For the text-containing cell, return its midpoint in (x, y) coordinate format. 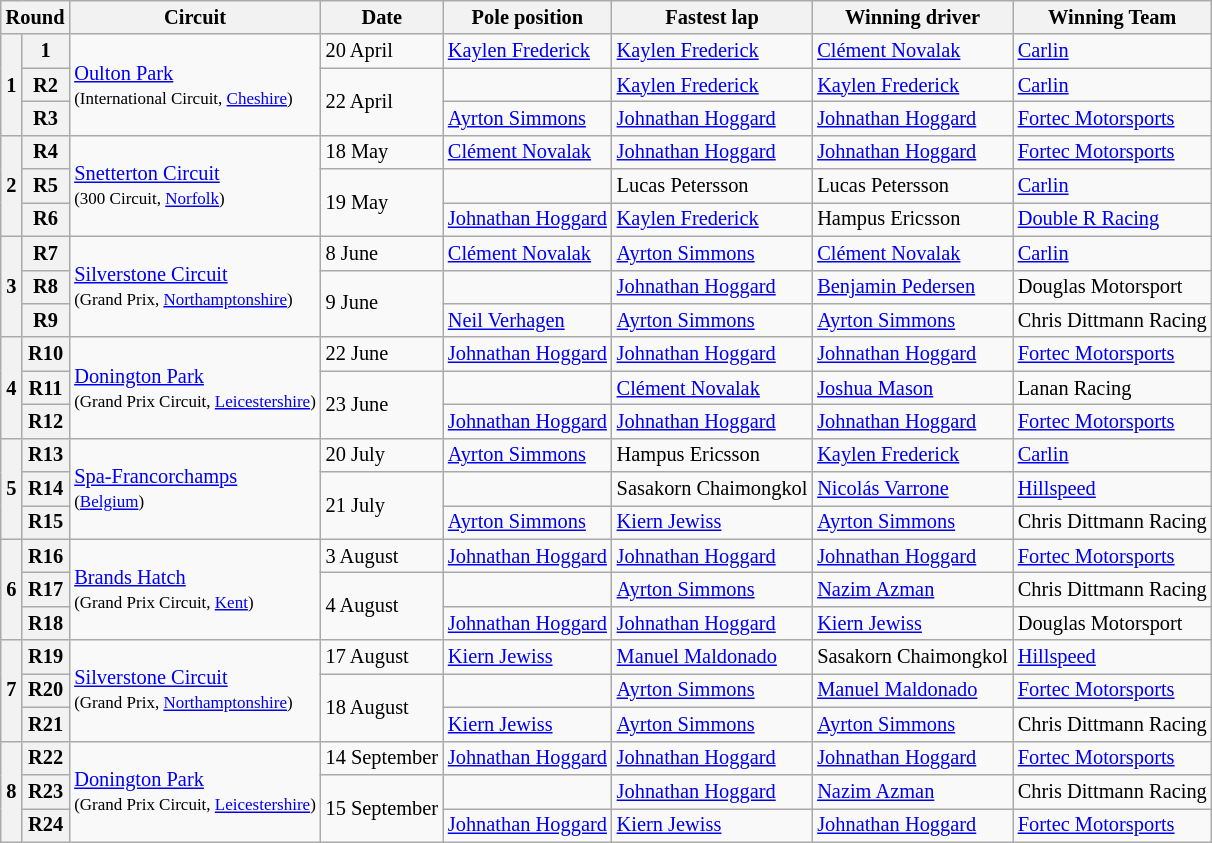
Double R Racing (1112, 219)
R23 (46, 791)
4 (12, 388)
19 May (382, 202)
R15 (46, 522)
2 (12, 186)
R4 (46, 152)
R17 (46, 589)
6 (12, 590)
22 April (382, 102)
R7 (46, 253)
Date (382, 17)
R2 (46, 85)
3 August (382, 556)
R13 (46, 455)
23 June (382, 404)
8 (12, 792)
Brands Hatch(Grand Prix Circuit, Kent) (194, 590)
R3 (46, 118)
R21 (46, 724)
R22 (46, 758)
Lanan Racing (1112, 388)
R5 (46, 186)
R19 (46, 657)
4 August (382, 606)
R16 (46, 556)
17 August (382, 657)
Neil Verhagen (528, 320)
R10 (46, 354)
R11 (46, 388)
R20 (46, 690)
R8 (46, 287)
7 (12, 690)
Pole position (528, 17)
9 June (382, 304)
8 June (382, 253)
Snetterton Circuit(300 Circuit, Norfolk) (194, 186)
Nicolás Varrone (912, 489)
15 September (382, 808)
Spa-Francorchamps(Belgium) (194, 488)
Winning driver (912, 17)
R6 (46, 219)
5 (12, 488)
18 August (382, 706)
3 (12, 286)
Fastest lap (712, 17)
22 June (382, 354)
Oulton Park(International Circuit, Cheshire) (194, 84)
14 September (382, 758)
R14 (46, 489)
Winning Team (1112, 17)
Circuit (194, 17)
Benjamin Pedersen (912, 287)
20 April (382, 51)
18 May (382, 152)
21 July (382, 506)
R9 (46, 320)
20 July (382, 455)
Joshua Mason (912, 388)
Round (36, 17)
R18 (46, 623)
R12 (46, 421)
R24 (46, 825)
